Output the [X, Y] coordinate of the center of the cell containing the given text.  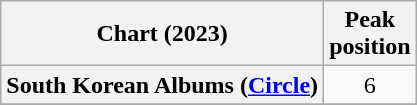
6 [370, 85]
Peakposition [370, 34]
South Korean Albums (Circle) [162, 85]
Chart (2023) [162, 34]
